Output the (X, Y) coordinate of the center of the cell containing the given text.  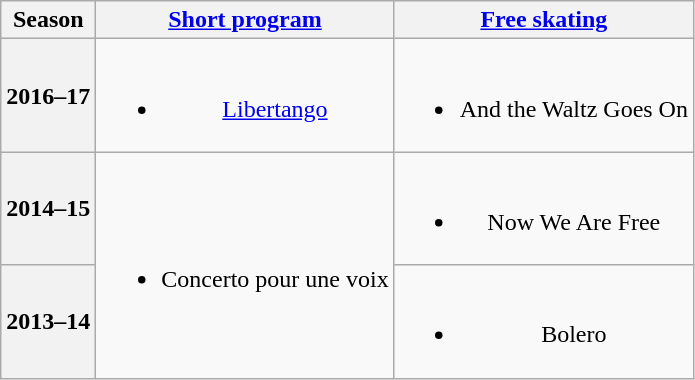
Now We Are Free (544, 208)
2013–14 (48, 322)
Bolero (544, 322)
And the Waltz Goes On (544, 96)
Libertango (245, 96)
Concerto pour une voix (245, 265)
Season (48, 20)
Short program (245, 20)
Free skating (544, 20)
2014–15 (48, 208)
2016–17 (48, 96)
